Detect which cell encompasses the target text, then output its (X, Y) center coordinate. 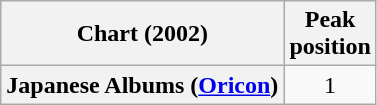
Chart (2002) (142, 34)
Peakposition (330, 34)
1 (330, 85)
Japanese Albums (Oricon) (142, 85)
